Detect which cell encompasses the target text, then output its (X, Y) center coordinate. 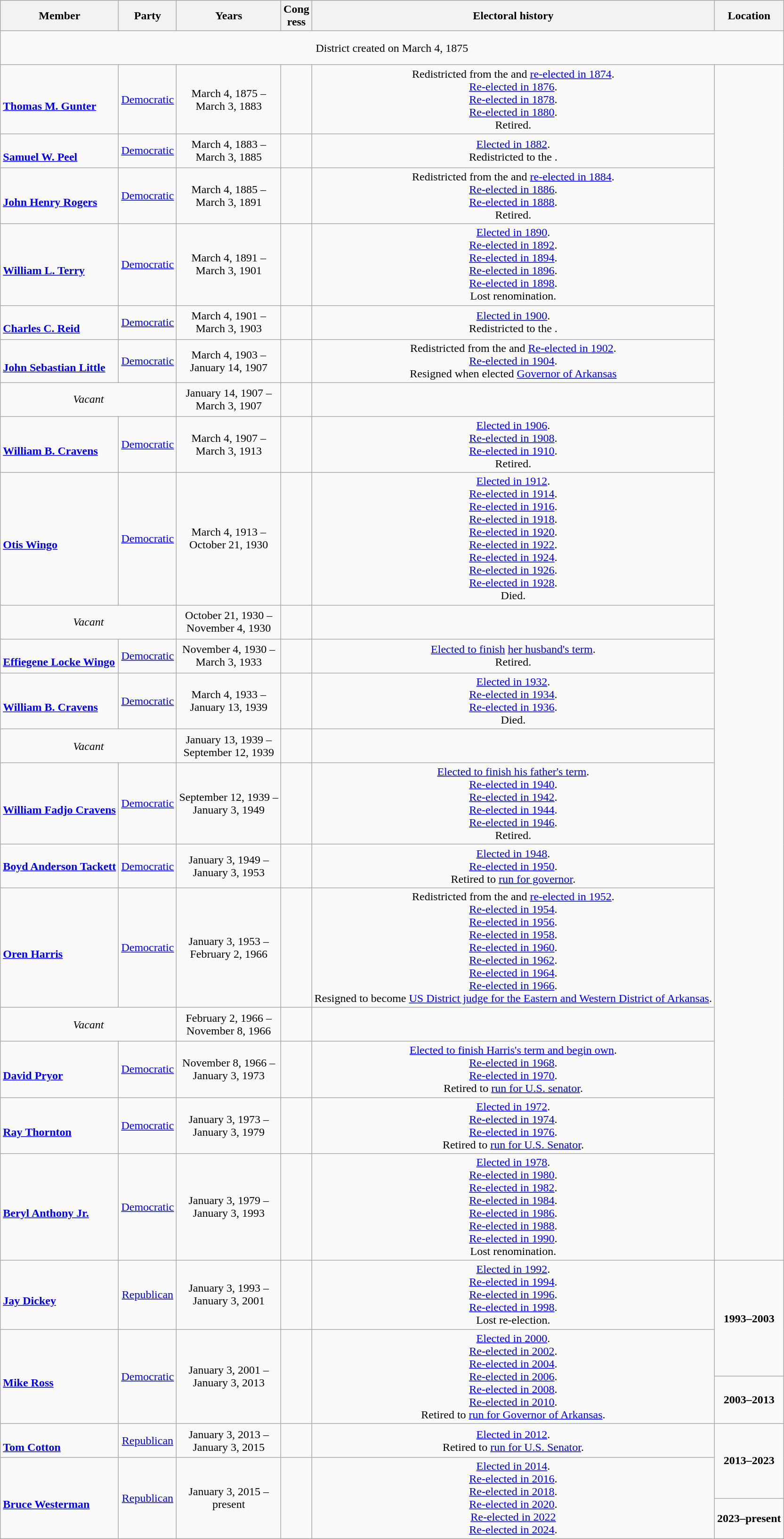
March 4, 1903 –January 14, 1907 (229, 361)
January 3, 2001 –January 3, 2013 (229, 1376)
January 3, 1979 –January 3, 1993 (229, 1207)
Location (749, 16)
Elected in 1932.Re-elected in 1934.Re-elected in 1936.Died. (513, 701)
Elected in 1978.Re-elected in 1980.Re-elected in 1982.Re-elected in 1984.Re-elected in 1986.Re-elected in 1988.Re-elected in 1990.Lost renomination. (513, 1207)
Tom Cotton (59, 1441)
January 3, 1949 –January 3, 1953 (229, 866)
January 3, 1953 –February 2, 1966 (229, 947)
March 4, 1907 –March 3, 1913 (229, 445)
Bruce Westerman (59, 1498)
Party (148, 16)
March 4, 1891 –March 3, 1901 (229, 265)
Congress (297, 16)
2023–present (749, 1519)
John Henry Rogers (59, 196)
Ray Thornton (59, 1126)
Charles C. Reid (59, 322)
October 21, 1930 –November 4, 1930 (229, 622)
2003–2013 (749, 1400)
Thomas M. Gunter (59, 99)
Elected in 1972.Re-elected in 1974.Re-elected in 1976.Retired to run for U.S. Senator. (513, 1126)
2013–2023 (749, 1461)
Elected in 1992.Re-elected in 1994.Re-elected in 1996.Re-elected in 1998.Lost re-election. (513, 1295)
Boyd Anderson Tackett (59, 866)
March 4, 1883 –March 3, 1885 (229, 151)
David Pryor (59, 1069)
Elected in 1900.Redistricted to the . (513, 322)
William Fadjo Cravens (59, 804)
March 4, 1885 –March 3, 1891 (229, 196)
Redistricted from the and re-elected in 1884.Re-elected in 1886.Re-elected in 1888.Retired. (513, 196)
November 8, 1966 –January 3, 1973 (229, 1069)
January 3, 2015 –present (229, 1498)
March 4, 1875 –March 3, 1883 (229, 99)
Mike Ross (59, 1376)
Beryl Anthony Jr. (59, 1207)
November 4, 1930 –March 3, 1933 (229, 656)
March 4, 1913 –October 21, 1930 (229, 539)
Elected in 1948.Re-elected in 1950.Retired to run for governor. (513, 866)
Elected in 1906.Re-elected in 1908.Re-elected in 1910.Retired. (513, 445)
January 14, 1907 –March 3, 1907 (229, 399)
Redistricted from the and re-elected in 1874.Re-elected in 1876.Re-elected in 1878.Re-elected in 1880.Retired. (513, 99)
September 12, 1939 –January 3, 1949 (229, 804)
John Sebastian Little (59, 361)
Redistricted from the and Re-elected in 1902.Re-elected in 1904.Resigned when elected Governor of Arkansas (513, 361)
Years (229, 16)
Elected to finish her husband's term.Retired. (513, 656)
Oren Harris (59, 947)
Member (59, 16)
1993–2003 (749, 1319)
January 13, 1939 –September 12, 1939 (229, 746)
William L. Terry (59, 265)
Elected in 2014.Re-elected in 2016.Re-elected in 2018.Re-elected in 2020.Re-elected in 2022 Re-elected in 2024. (513, 1498)
Effiegene Locke Wingo (59, 656)
Elected in 1890.Re-elected in 1892.Re-elected in 1894.Re-elected in 1896.Re-elected in 1898.Lost renomination. (513, 265)
Jay Dickey (59, 1295)
March 4, 1901 –March 3, 1903 (229, 322)
March 4, 1933 –January 13, 1939 (229, 701)
February 2, 1966 –November 8, 1966 (229, 1024)
Elected in 2012.Retired to run for U.S. Senator. (513, 1441)
Elected in 1882.Redistricted to the . (513, 151)
January 3, 1993 –January 3, 2001 (229, 1295)
Elected to finish Harris's term and begin own.Re-elected in 1968.Re-elected in 1970.Retired to run for U.S. senator. (513, 1069)
Electoral history (513, 16)
District created on March 4, 1875 (392, 48)
Elected to finish his father's term.Re-elected in 1940.Re-elected in 1942.Re-elected in 1944.Re-elected in 1946.Retired. (513, 804)
Otis Wingo (59, 539)
Samuel W. Peel (59, 151)
January 3, 1973 –January 3, 1979 (229, 1126)
January 3, 2013 –January 3, 2015 (229, 1441)
